Identify which cell holds the provided text, then report its (x, y) central coordinate. 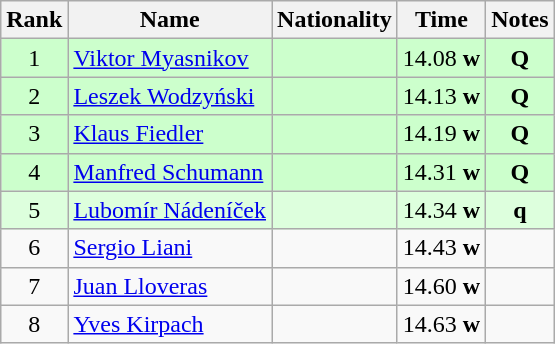
q (520, 210)
1 (34, 58)
Leszek Wodzyński (170, 96)
Klaus Fiedler (170, 134)
5 (34, 210)
8 (34, 324)
Yves Kirpach (170, 324)
3 (34, 134)
Viktor Myasnikov (170, 58)
2 (34, 96)
Time (441, 20)
Name (170, 20)
Rank (34, 20)
Sergio Liani (170, 248)
14.31 w (441, 172)
Nationality (335, 20)
Lubomír Nádeníček (170, 210)
14.43 w (441, 248)
Manfred Schumann (170, 172)
Notes (520, 20)
4 (34, 172)
6 (34, 248)
14.19 w (441, 134)
14.13 w (441, 96)
14.63 w (441, 324)
7 (34, 286)
14.08 w (441, 58)
14.34 w (441, 210)
14.60 w (441, 286)
Juan Lloveras (170, 286)
